Search for the cell housing the specified text and yield its [X, Y] center coordinate. 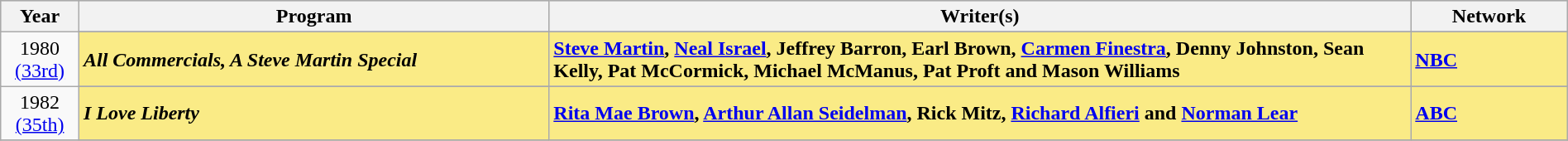
I Love Liberty [313, 113]
1982(35th) [40, 113]
Year [40, 17]
Program [313, 17]
Rita Mae Brown, Arthur Allan Seidelman, Rick Mitz, Richard Alfieri and Norman Lear [980, 113]
1980(33rd) [40, 60]
ABC [1489, 113]
NBC [1489, 60]
All Commercials, A Steve Martin Special [313, 60]
Writer(s) [980, 17]
Network [1489, 17]
